Return [X, Y] of the center of cell containing provided text 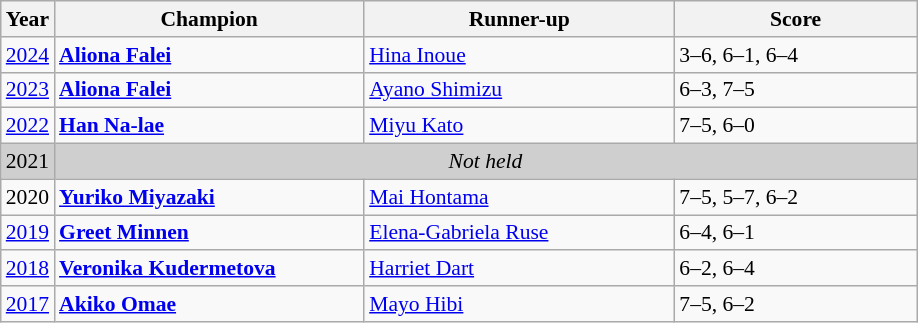
2018 [28, 269]
Hina Inoue [519, 55]
2020 [28, 197]
2019 [28, 233]
2024 [28, 55]
6–3, 7–5 [796, 90]
7–5, 6–2 [796, 304]
Miyu Kato [519, 126]
Year [28, 19]
2022 [28, 126]
Mayo Hibi [519, 304]
Veronika Kudermetova [209, 269]
2021 [28, 162]
6–2, 6–4 [796, 269]
Han Na-lae [209, 126]
Not held [486, 162]
Elena-Gabriela Ruse [519, 233]
Runner-up [519, 19]
7–5, 5–7, 6–2 [796, 197]
3–6, 6–1, 6–4 [796, 55]
Yuriko Miyazaki [209, 197]
Harriet Dart [519, 269]
Ayano Shimizu [519, 90]
Mai Hontama [519, 197]
Champion [209, 19]
2017 [28, 304]
6–4, 6–1 [796, 233]
Akiko Omae [209, 304]
2023 [28, 90]
7–5, 6–0 [796, 126]
Score [796, 19]
Greet Minnen [209, 233]
